From the cell containing the given text, extract its center point as [x, y] coordinate. 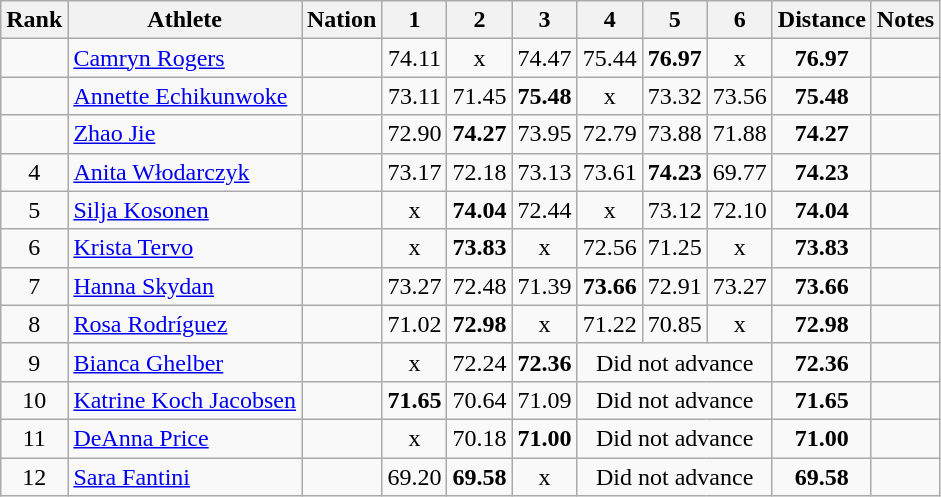
Notes [905, 20]
72.18 [480, 172]
73.11 [414, 96]
3 [544, 20]
73.88 [674, 134]
71.39 [544, 286]
70.85 [674, 324]
72.90 [414, 134]
72.24 [480, 362]
12 [34, 477]
71.09 [544, 400]
73.12 [674, 210]
Athlete [185, 20]
Annette Echikunwoke [185, 96]
75.44 [610, 58]
Zhao Jie [185, 134]
73.13 [544, 172]
10 [34, 400]
73.61 [610, 172]
1 [414, 20]
71.88 [740, 134]
71.22 [610, 324]
69.20 [414, 477]
70.18 [480, 438]
Rank [34, 20]
Silja Kosonen [185, 210]
71.25 [674, 248]
Nation [342, 20]
Distance [822, 20]
73.17 [414, 172]
11 [34, 438]
69.77 [740, 172]
Rosa Rodríguez [185, 324]
72.56 [610, 248]
72.48 [480, 286]
72.44 [544, 210]
Camryn Rogers [185, 58]
Hanna Skydan [185, 286]
71.45 [480, 96]
74.47 [544, 58]
74.11 [414, 58]
70.64 [480, 400]
73.56 [740, 96]
Bianca Ghelber [185, 362]
72.79 [610, 134]
8 [34, 324]
DeAnna Price [185, 438]
71.02 [414, 324]
7 [34, 286]
Sara Fantini [185, 477]
73.95 [544, 134]
Katrine Koch Jacobsen [185, 400]
2 [480, 20]
72.91 [674, 286]
Anita Włodarczyk [185, 172]
73.32 [674, 96]
Krista Tervo [185, 248]
9 [34, 362]
72.10 [740, 210]
